Detect which cell encompasses the target text, then output its (X, Y) center coordinate. 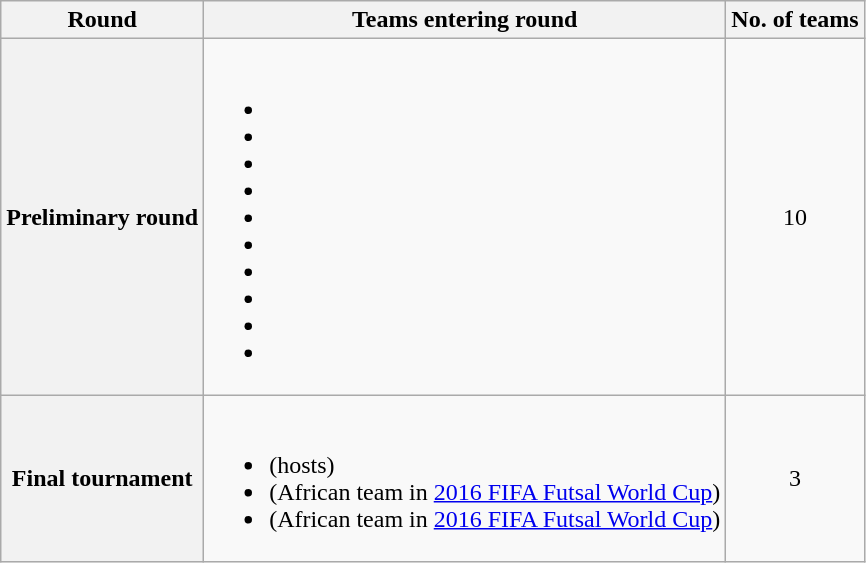
Final tournament (102, 478)
Round (102, 20)
10 (795, 217)
No. of teams (795, 20)
Preliminary round (102, 217)
(hosts) (African team in 2016 FIFA Futsal World Cup) (African team in 2016 FIFA Futsal World Cup) (465, 478)
3 (795, 478)
Teams entering round (465, 20)
